Identify which cell holds the provided text, then report its [x, y] central coordinate. 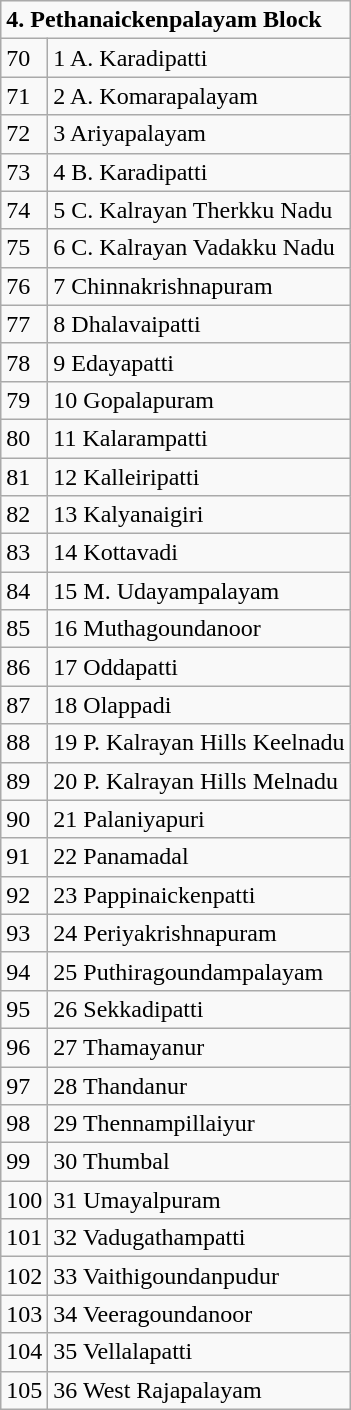
90 [24, 819]
7 Chinnakrishnapuram [199, 286]
98 [24, 1124]
81 [24, 477]
8 Dhalavaipatti [199, 324]
23 Pappinaickenpatti [199, 895]
19 P. Kalrayan Hills Keelnadu [199, 743]
5 C. Kalrayan Therkku Nadu [199, 210]
27 Thamayanur [199, 1047]
24 Periyakrishnapuram [199, 933]
1 A. Karadipatti [199, 58]
97 [24, 1085]
71 [24, 96]
91 [24, 857]
11 Kalarampatti [199, 438]
75 [24, 248]
103 [24, 1314]
35 Vellalapatti [199, 1352]
20 P. Kalrayan Hills Melnadu [199, 781]
94 [24, 971]
15 M. Udayampalayam [199, 591]
16 Muthagoundanoor [199, 629]
12 Kalleiripatti [199, 477]
14 Kottavadi [199, 553]
3 Ariyapalayam [199, 134]
74 [24, 210]
70 [24, 58]
6 C. Kalrayan Vadakku Nadu [199, 248]
105 [24, 1390]
93 [24, 933]
73 [24, 172]
30 Thumbal [199, 1162]
29 Thennampillaiyur [199, 1124]
79 [24, 400]
82 [24, 515]
88 [24, 743]
83 [24, 553]
76 [24, 286]
80 [24, 438]
36 West Rajapalayam [199, 1390]
26 Sekkadipatti [199, 1009]
28 Thandanur [199, 1085]
102 [24, 1276]
72 [24, 134]
86 [24, 667]
31 Umayalpuram [199, 1200]
2 A. Komarapalayam [199, 96]
84 [24, 591]
100 [24, 1200]
21 Palaniyapuri [199, 819]
34 Veeragoundanoor [199, 1314]
13 Kalyanaigiri [199, 515]
101 [24, 1238]
4 B. Karadipatti [199, 172]
9 Edayapatti [199, 362]
18 Olappadi [199, 705]
104 [24, 1352]
33 Vaithigoundanpudur [199, 1276]
77 [24, 324]
22 Panamadal [199, 857]
25 Puthiragoundampalayam [199, 971]
95 [24, 1009]
78 [24, 362]
92 [24, 895]
32 Vadugathampatti [199, 1238]
85 [24, 629]
17 Oddapatti [199, 667]
10 Gopalapuram [199, 400]
99 [24, 1162]
4. Pethanaickenpalayam Block [176, 20]
89 [24, 781]
96 [24, 1047]
87 [24, 705]
